Scan for the cell matching the given text and deliver its [X, Y] coordinate at center. 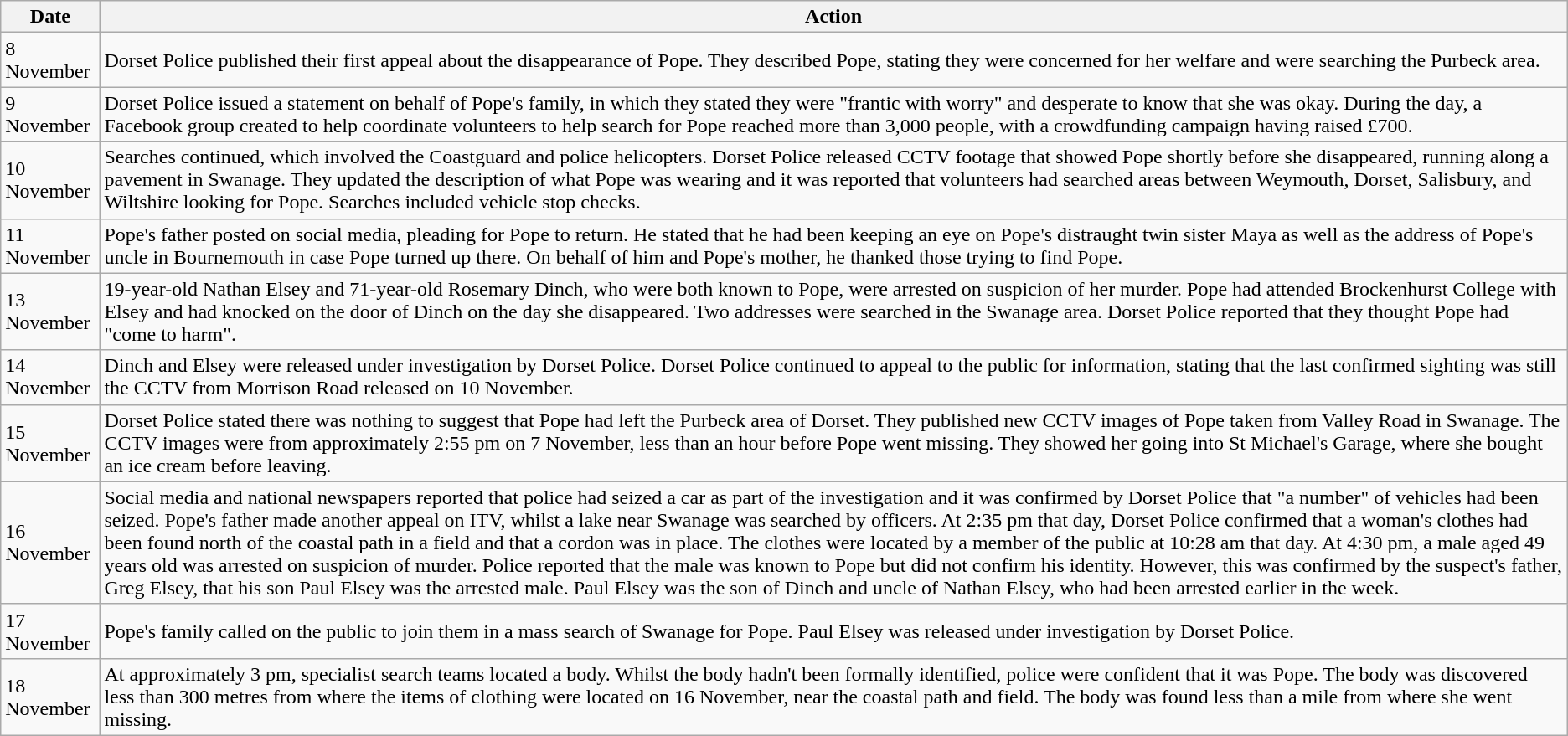
17 November [50, 631]
13 November [50, 311]
Pope's family called on the public to join them in a mass search of Swanage for Pope. Paul Elsey was released under investigation by Dorset Police. [833, 631]
10 November [50, 180]
Action [833, 17]
18 November [50, 697]
11 November [50, 246]
9 November [50, 114]
Date [50, 17]
14 November [50, 377]
16 November [50, 543]
15 November [50, 443]
8 November [50, 60]
